Return the [X, Y] coordinate for the center point of the cell that contains the specified text.  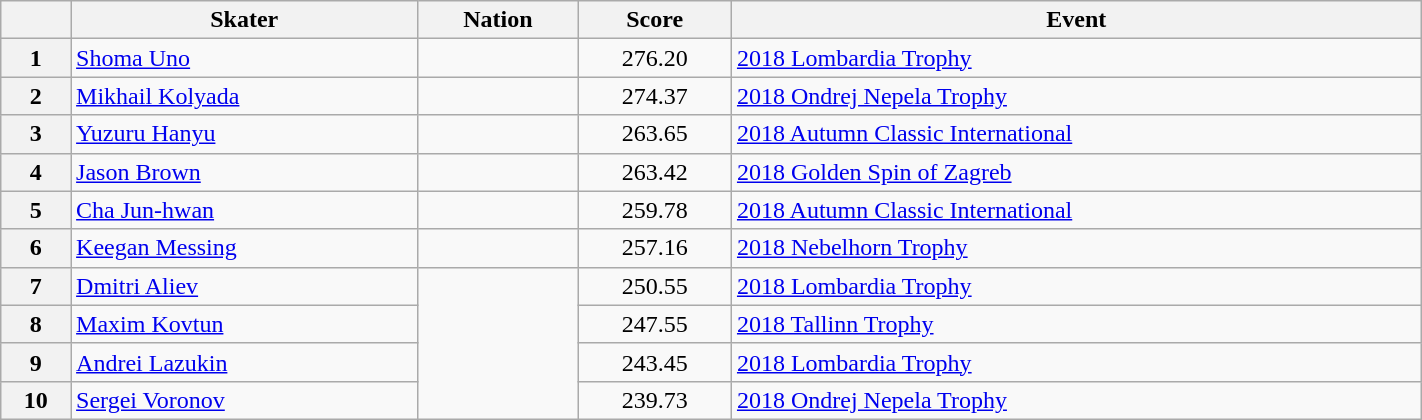
3 [36, 134]
5 [36, 210]
Dmitri Aliev [244, 286]
Andrei Lazukin [244, 362]
9 [36, 362]
2018 Tallinn Trophy [1076, 324]
Mikhail Kolyada [244, 96]
263.42 [654, 172]
247.55 [654, 324]
Nation [498, 20]
257.16 [654, 248]
259.78 [654, 210]
276.20 [654, 58]
Yuzuru Hanyu [244, 134]
Event [1076, 20]
4 [36, 172]
239.73 [654, 400]
Skater [244, 20]
Shoma Uno [244, 58]
Keegan Messing [244, 248]
6 [36, 248]
1 [36, 58]
Maxim Kovtun [244, 324]
2 [36, 96]
8 [36, 324]
Score [654, 20]
263.65 [654, 134]
250.55 [654, 286]
274.37 [654, 96]
Sergei Voronov [244, 400]
10 [36, 400]
7 [36, 286]
Jason Brown [244, 172]
Cha Jun-hwan [244, 210]
243.45 [654, 362]
2018 Golden Spin of Zagreb [1076, 172]
2018 Nebelhorn Trophy [1076, 248]
